Provide the [x, y] coordinate of the cell's center where the given text is located.  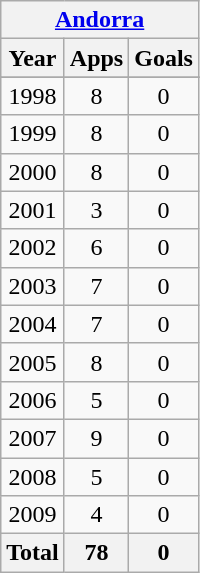
Goals [164, 58]
2000 [33, 172]
Apps [96, 58]
2006 [33, 400]
4 [96, 515]
1998 [33, 96]
1999 [33, 134]
Total [33, 553]
2004 [33, 324]
9 [96, 438]
3 [96, 210]
78 [96, 553]
2003 [33, 286]
6 [96, 248]
2002 [33, 248]
2009 [33, 515]
Andorra [100, 20]
2007 [33, 438]
Year [33, 58]
2005 [33, 362]
2008 [33, 477]
2001 [33, 210]
